Scan for the cell matching the given text and deliver its [x, y] coordinate at center. 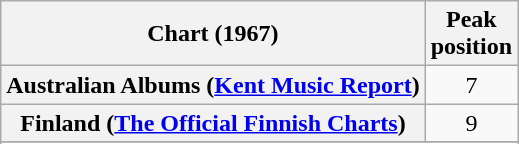
Chart (1967) [213, 34]
Finland (The Official Finnish Charts) [213, 123]
Peakposition [471, 34]
9 [471, 123]
Australian Albums (Kent Music Report) [213, 85]
7 [471, 85]
